Scan for the cell matching the given text and deliver its (x, y) coordinate at center. 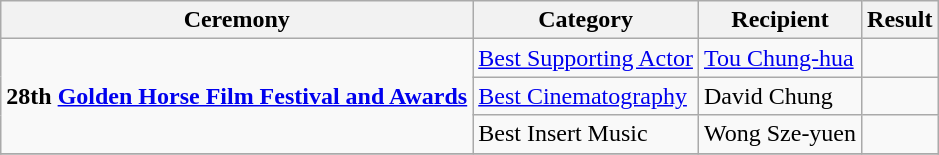
Best Insert Music (586, 134)
David Chung (780, 96)
Best Cinematography (586, 96)
Ceremony (237, 20)
Wong Sze-yuen (780, 134)
Result (900, 20)
Recipient (780, 20)
Tou Chung-hua (780, 58)
Best Supporting Actor (586, 58)
Category (586, 20)
28th Golden Horse Film Festival and Awards (237, 96)
